For the text-containing cell, return its midpoint in (X, Y) coordinate format. 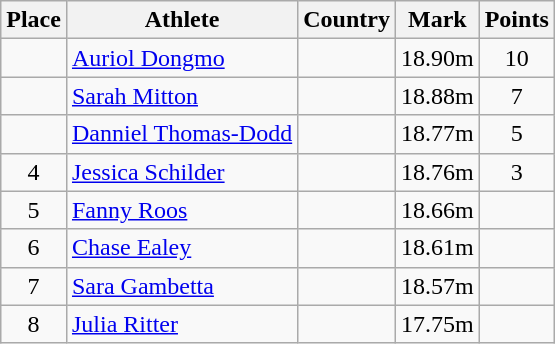
6 (34, 248)
Athlete (182, 20)
3 (516, 172)
4 (34, 172)
Fanny Roos (182, 210)
8 (34, 324)
18.90m (437, 58)
Mark (437, 20)
Danniel Thomas-Dodd (182, 134)
17.75m (437, 324)
18.61m (437, 248)
Country (347, 20)
Chase Ealey (182, 248)
18.88m (437, 96)
Jessica Schilder (182, 172)
Sara Gambetta (182, 286)
10 (516, 58)
18.66m (437, 210)
18.57m (437, 286)
Points (516, 20)
Sarah Mitton (182, 96)
18.76m (437, 172)
Julia Ritter (182, 324)
Auriol Dongmo (182, 58)
Place (34, 20)
18.77m (437, 134)
